Determine the (x, y) coordinate at the center of the cell enclosing the given text.  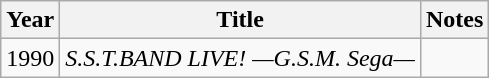
Year (30, 20)
Title (240, 20)
S.S.T.BAND LIVE! —G.S.M. Sega— (240, 58)
Notes (454, 20)
1990 (30, 58)
